Locate the cell with the specified text and output its (X, Y) center coordinate. 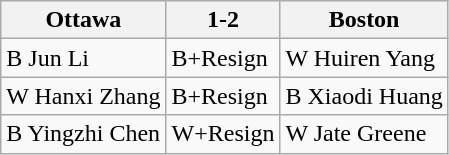
W+Resign (223, 134)
Ottawa (84, 20)
W Huiren Yang (364, 58)
1-2 (223, 20)
B Yingzhi Chen (84, 134)
W Hanxi Zhang (84, 96)
B Xiaodi Huang (364, 96)
Boston (364, 20)
B Jun Li (84, 58)
W Jate Greene (364, 134)
